Return (X, Y) of the center of cell containing provided text 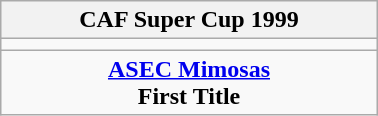
CAF Super Cup 1999 (189, 20)
ASEC MimosasFirst Title (189, 82)
